For the text-containing cell, return its midpoint in [x, y] coordinate format. 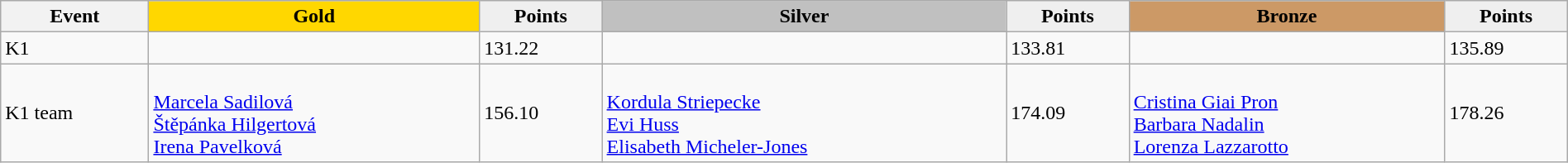
Silver [804, 17]
178.26 [1506, 113]
174.09 [1068, 113]
Bronze [1287, 17]
K1 team [74, 113]
Kordula StriepeckeEvi HussElisabeth Micheler-Jones [804, 113]
Cristina Giai PronBarbara NadalinLorenza Lazzarotto [1287, 113]
K1 [74, 48]
Gold [314, 17]
133.81 [1068, 48]
131.22 [541, 48]
156.10 [541, 113]
Marcela SadilováŠtěpánka HilgertováIrena Pavelková [314, 113]
135.89 [1506, 48]
Event [74, 17]
